Scan for the cell matching the given text and deliver its [x, y] coordinate at center. 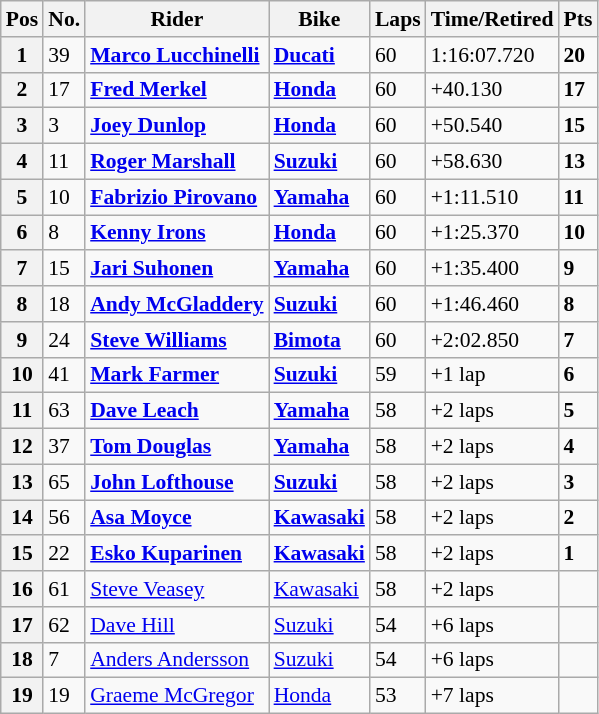
20 [578, 55]
22 [64, 554]
63 [64, 411]
61 [64, 589]
Pos [22, 19]
62 [64, 625]
16 [22, 589]
Pts [578, 19]
41 [64, 375]
Esko Kuparinen [176, 554]
Dave Leach [176, 411]
53 [398, 696]
+7 laps [492, 696]
Ducati [320, 55]
59 [398, 375]
Bike [320, 19]
14 [22, 518]
Bimota [320, 340]
Graeme McGregor [176, 696]
Tom Douglas [176, 447]
Mark Farmer [176, 375]
+1 lap [492, 375]
Time/Retired [492, 19]
No. [64, 19]
+58.630 [492, 162]
+40.130 [492, 90]
Fred Merkel [176, 90]
Laps [398, 19]
+1:46.460 [492, 304]
39 [64, 55]
Steve Veasey [176, 589]
Asa Moyce [176, 518]
+1:35.400 [492, 269]
Steve Williams [176, 340]
Rider [176, 19]
Anders Andersson [176, 660]
12 [22, 447]
+50.540 [492, 126]
Fabrizio Pirovano [176, 197]
+1:11.510 [492, 197]
37 [64, 447]
24 [64, 340]
John Lofthouse [176, 482]
Joey Dunlop [176, 126]
Kenny Irons [176, 233]
Roger Marshall [176, 162]
1:16:07.720 [492, 55]
Marco Lucchinelli [176, 55]
65 [64, 482]
Dave Hill [176, 625]
+1:25.370 [492, 233]
56 [64, 518]
Andy McGladdery [176, 304]
+2:02.850 [492, 340]
Jari Suhonen [176, 269]
